Search for the cell housing the specified text and yield its [x, y] center coordinate. 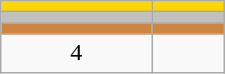
4 [76, 53]
